For the text-containing cell, return its midpoint in [x, y] coordinate format. 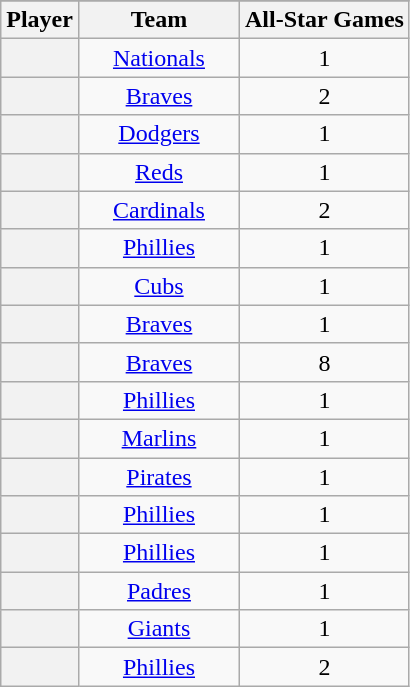
Marlins [158, 438]
Giants [158, 629]
Reds [158, 172]
Pirates [158, 477]
Team [158, 20]
8 [325, 362]
Cardinals [158, 210]
Dodgers [158, 134]
Player [40, 20]
Cubs [158, 286]
Padres [158, 591]
All-Star Games [325, 20]
Nationals [158, 58]
